Output the (X, Y) coordinate of the center of the cell containing the given text.  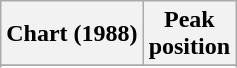
Chart (1988) (72, 34)
Peakposition (189, 34)
